Find where the given text appears and provide that cell's center as (X, Y) coordinate. 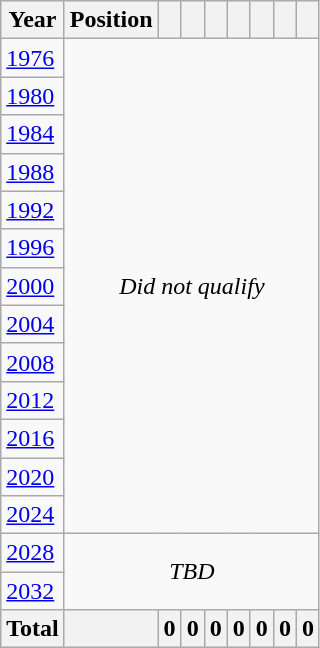
2032 (33, 591)
2008 (33, 362)
2000 (33, 286)
2012 (33, 400)
1992 (33, 210)
2016 (33, 438)
1980 (33, 96)
Total (33, 629)
2028 (33, 553)
2024 (33, 515)
2020 (33, 477)
Year (33, 20)
Did not qualify (192, 286)
1996 (33, 248)
1976 (33, 58)
1988 (33, 172)
TBD (192, 572)
2004 (33, 324)
Position (111, 20)
1984 (33, 134)
